Scan for the cell matching the given text and deliver its (X, Y) coordinate at center. 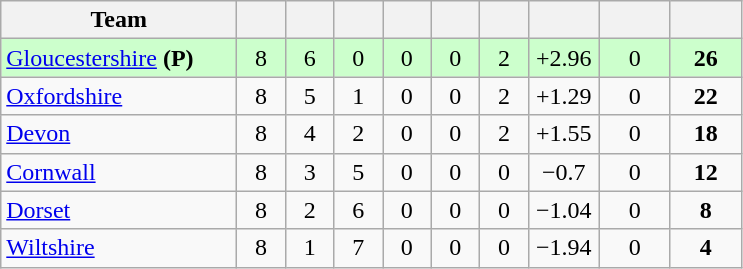
12 (706, 172)
Team (119, 20)
Devon (119, 134)
−1.04 (564, 210)
−1.94 (564, 248)
26 (706, 58)
Wiltshire (119, 248)
Oxfordshire (119, 96)
22 (706, 96)
+1.29 (564, 96)
+2.96 (564, 58)
Dorset (119, 210)
Cornwall (119, 172)
7 (358, 248)
−0.7 (564, 172)
3 (310, 172)
18 (706, 134)
Gloucestershire (P) (119, 58)
+1.55 (564, 134)
